Scan for the cell matching the given text and deliver its (X, Y) coordinate at center. 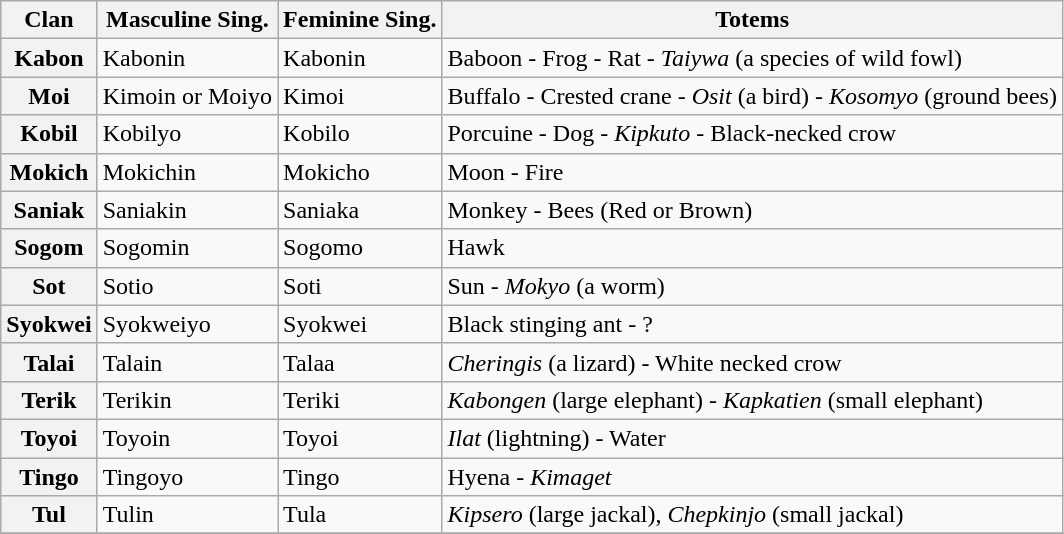
Tingoyo (187, 477)
Sot (49, 286)
Buffalo - Crested crane - Osit (a bird) - Kosomyo (ground bees) (752, 96)
Kipsero (large jackal), Chepkinjo (small jackal) (752, 515)
Kabongen (large elephant) - Kapkatien (small elephant) (752, 400)
Mokichin (187, 172)
Kobilo (360, 134)
Monkey - Bees (Red or Brown) (752, 210)
Moi (49, 96)
Hawk (752, 248)
Kobilyo (187, 134)
Baboon - Frog - Rat - Taiywa (a species of wild fowl) (752, 58)
Kabon (49, 58)
Talaa (360, 362)
Sogomin (187, 248)
Kobil (49, 134)
Black stinging ant - ? (752, 324)
Clan (49, 20)
Terik (49, 400)
Sogomo (360, 248)
Cheringis (a lizard) - White necked crow (752, 362)
Sogom (49, 248)
Totems (752, 20)
Saniakin (187, 210)
Mokicho (360, 172)
Mokich (49, 172)
Kimoin or Moiyo (187, 96)
Sun - Mokyo (a worm) (752, 286)
Kimoi (360, 96)
Porcuine - Dog - Kipkuto - Black-necked crow (752, 134)
Tulin (187, 515)
Toyoin (187, 438)
Tula (360, 515)
Ilat (lightning) - Water (752, 438)
Talain (187, 362)
Sotio (187, 286)
Hyena - Kimaget (752, 477)
Syokweiyo (187, 324)
Masculine Sing. (187, 20)
Talai (49, 362)
Saniaka (360, 210)
Soti (360, 286)
Saniak (49, 210)
Tul (49, 515)
Teriki (360, 400)
Moon - Fire (752, 172)
Terikin (187, 400)
Feminine Sing. (360, 20)
